Find where the given text appears and provide that cell's center as [X, Y] coordinate. 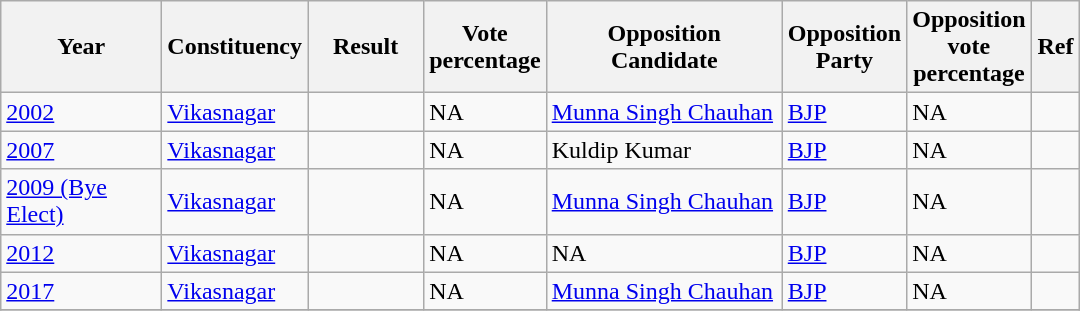
Year [82, 47]
Kuldip Kumar [664, 150]
2002 [82, 112]
Opposition Candidate [664, 47]
Result [366, 47]
2012 [82, 253]
2017 [82, 291]
Vote percentage [486, 47]
2009 (Bye Elect) [82, 202]
Ref [1056, 47]
Opposition vote percentage [969, 47]
2007 [82, 150]
Opposition Party [844, 47]
Constituency [235, 47]
